Locate the cell with the specified text and output its (X, Y) center coordinate. 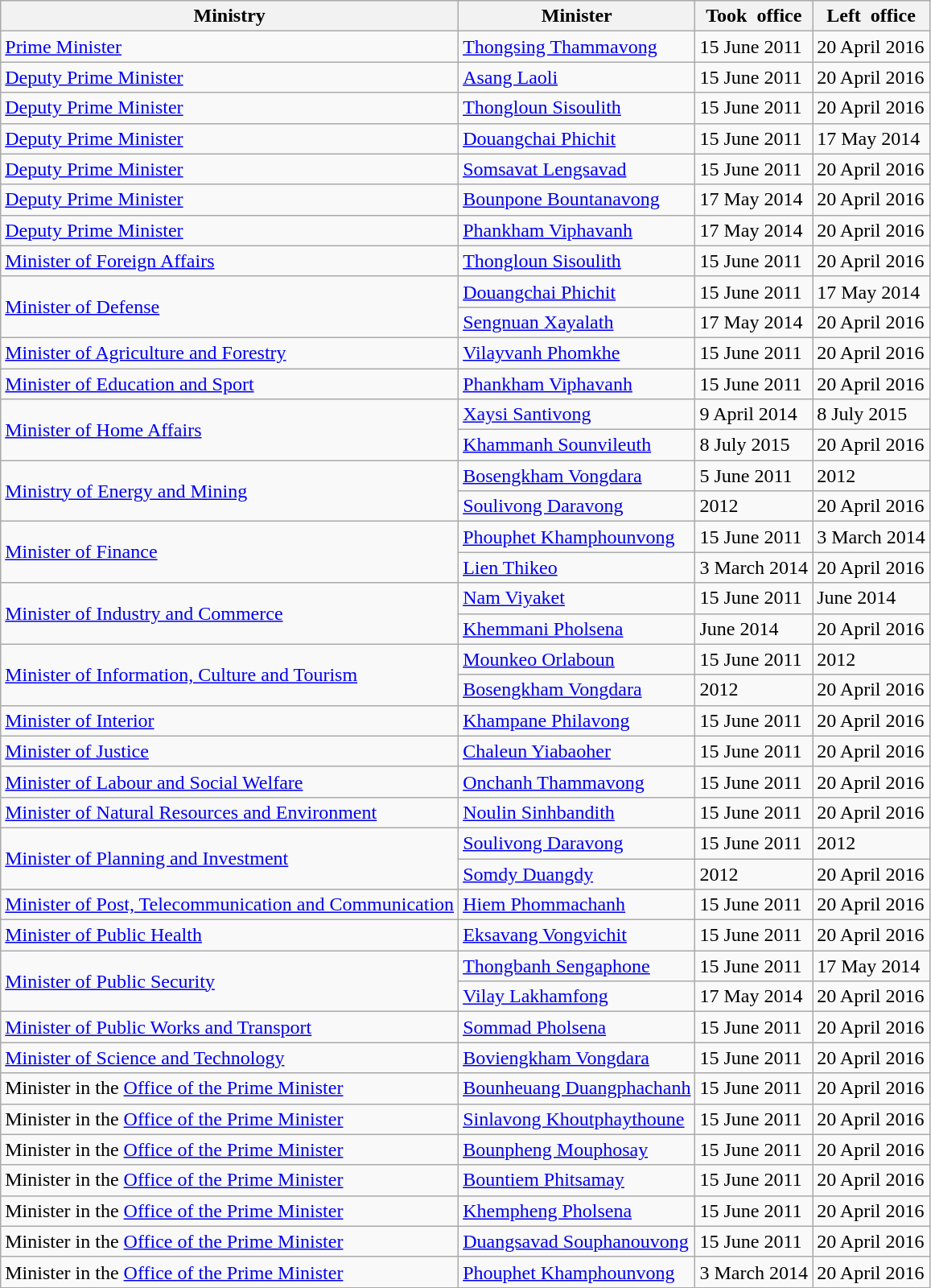
Minister of Planning and Investment (230, 858)
Ministry of Energy and Mining (230, 491)
Onchanh Thammavong (577, 782)
Khampane Philavong (577, 720)
Minister (577, 16)
Minister of Natural Resources and Environment (230, 812)
Nam Viyaket (577, 598)
Chaleun Yiabaoher (577, 751)
Bounpone Bountanavong (577, 200)
Eksavang Vongvichit (577, 935)
Bounpheng Mouphosay (577, 1150)
Somdy Duangdy (577, 873)
Minister of Public Security (230, 981)
Minister of Defense (230, 307)
Duangsavad Souphanouvong (577, 1241)
Minister of Education and Sport (230, 384)
5 June 2011 (754, 476)
Mounkeo Orlaboun (577, 659)
Asang Laoli (577, 77)
Minister of Industry and Commerce (230, 613)
Minister of Foreign Affairs (230, 261)
Lien Thikeo (577, 568)
Minister of Public Health (230, 935)
Khammanh Sounvileuth (577, 445)
Khempheng Pholsena (577, 1211)
Thongsing Thammavong (577, 47)
Prime Minister (230, 47)
Vilay Lakhamfong (577, 997)
Bountiem Phitsamay (577, 1180)
Left office (871, 16)
Boviengkham Vongdara (577, 1058)
Hiem Phommachanh (577, 905)
Sinlavong Khoutphaythoune (577, 1119)
Minister of Post, Telecommunication and Communication (230, 905)
Took office (754, 16)
Minister of Science and Technology (230, 1058)
Somsavat Lengsavad (577, 169)
Minister of Public Works and Transport (230, 1027)
Minister of Interior (230, 720)
Minister of Information, Culture and Tourism (230, 675)
Xaysi Santivong (577, 415)
Minister of Finance (230, 552)
9 April 2014 (754, 415)
Minister of Labour and Social Welfare (230, 782)
Minister of Agriculture and Forestry (230, 353)
Vilayvanh Phomkhe (577, 353)
Thongbanh Sengaphone (577, 966)
Minister of Home Affairs (230, 430)
Sommad Pholsena (577, 1027)
Sengnuan Xayalath (577, 322)
Ministry (230, 16)
Bounheuang Duangphachanh (577, 1088)
Khemmani Pholsena (577, 629)
Minister of Justice (230, 751)
Noulin Sinhbandith (577, 812)
